Extract the (x, y) coordinate from the center of the cell holding the provided text.  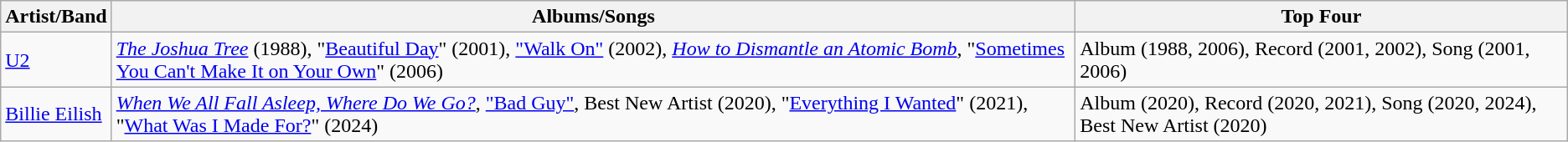
Top Four (1322, 17)
U2 (56, 60)
Album (2020), Record (2020, 2021), Song (2020, 2024), Best New Artist (2020) (1322, 114)
When We All Fall Asleep, Where Do We Go?, "Bad Guy", Best New Artist (2020), "Everything I Wanted" (2021), "What Was I Made For?" (2024) (593, 114)
Albums/Songs (593, 17)
Billie Eilish (56, 114)
Album (1988, 2006), Record (2001, 2002), Song (2001, 2006) (1322, 60)
Artist/Band (56, 17)
The Joshua Tree (1988), "Beautiful Day" (2001), "Walk On" (2002), How to Dismantle an Atomic Bomb, "Sometimes You Can't Make It on Your Own" (2006) (593, 60)
